Find where the given text appears and provide that cell's center as [X, Y] coordinate. 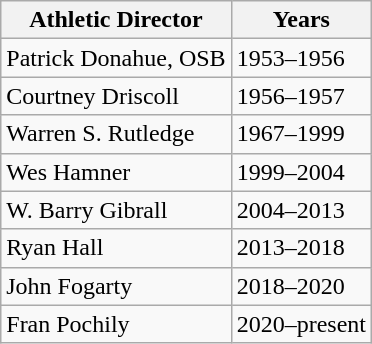
Years [301, 20]
2020–present [301, 324]
1956–1957 [301, 96]
W. Barry Gibrall [116, 210]
2013–2018 [301, 248]
2004–2013 [301, 210]
Wes Hamner [116, 172]
Patrick Donahue, OSB [116, 58]
Warren S. Rutledge [116, 134]
Ryan Hall [116, 248]
1967–1999 [301, 134]
Courtney Driscoll [116, 96]
1953–1956 [301, 58]
John Fogarty [116, 286]
2018–2020 [301, 286]
Athletic Director [116, 20]
Fran Pochily [116, 324]
1999–2004 [301, 172]
